From the cell containing the given text, extract its center point as (x, y) coordinate. 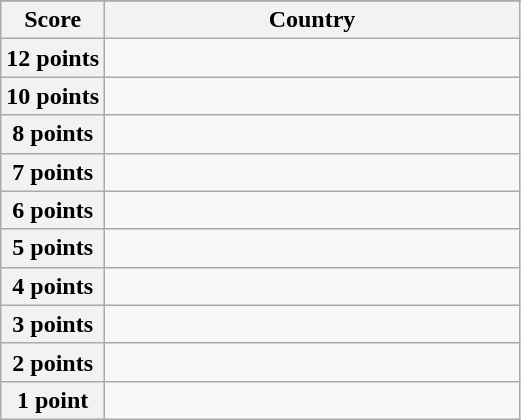
12 points (53, 58)
3 points (53, 324)
8 points (53, 134)
6 points (53, 210)
Score (53, 20)
Country (312, 20)
4 points (53, 286)
1 point (53, 400)
10 points (53, 96)
5 points (53, 248)
2 points (53, 362)
7 points (53, 172)
